Extract the (x, y) coordinate from the center of the cell holding the provided text.  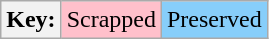
Key: (31, 20)
Scrapped (111, 20)
Preserved (214, 20)
